Return the [X, Y] coordinate for the center point of the cell that contains the specified text.  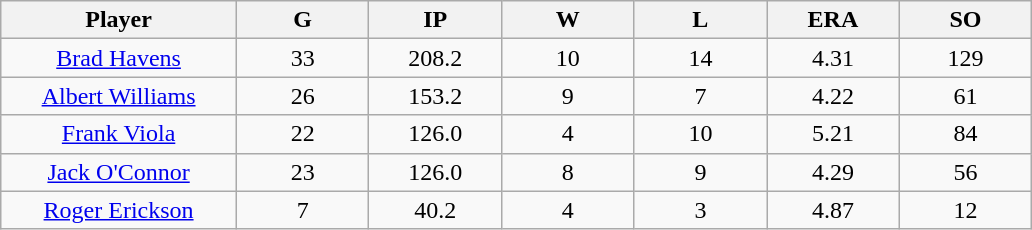
12 [966, 210]
SO [966, 20]
23 [302, 172]
33 [302, 58]
8 [568, 172]
ERA [834, 20]
Jack O'Connor [119, 172]
Brad Havens [119, 58]
3 [700, 210]
G [302, 20]
Albert Williams [119, 96]
4.22 [834, 96]
4.31 [834, 58]
Roger Erickson [119, 210]
4.87 [834, 210]
153.2 [436, 96]
61 [966, 96]
14 [700, 58]
40.2 [436, 210]
L [700, 20]
56 [966, 172]
22 [302, 134]
Player [119, 20]
IP [436, 20]
26 [302, 96]
208.2 [436, 58]
W [568, 20]
Frank Viola [119, 134]
4.29 [834, 172]
84 [966, 134]
129 [966, 58]
5.21 [834, 134]
